Output the (X, Y) coordinate of the center of the cell containing the given text.  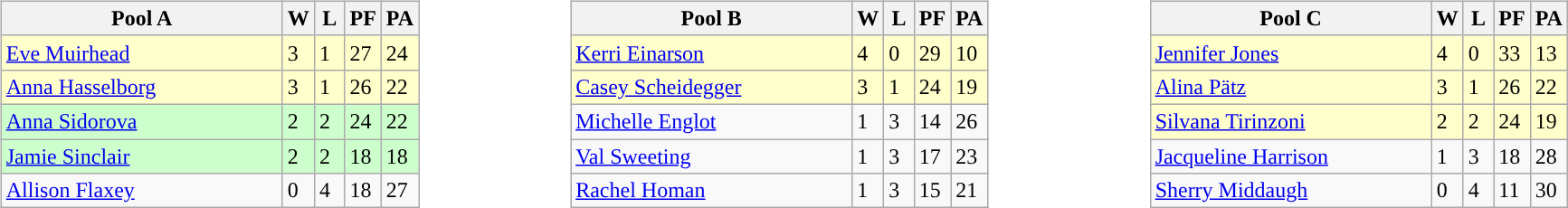
29 (932, 52)
Pool C (1290, 18)
Jamie Sinclair (141, 156)
33 (1512, 52)
Anna Hasselborg (141, 87)
23 (970, 156)
13 (1549, 52)
Pool B (711, 18)
Sherry Middaugh (1290, 191)
Alina Pätz (1290, 87)
15 (932, 191)
14 (932, 121)
Casey Scheidegger (711, 87)
Pool A (141, 18)
Kerri Einarson (711, 52)
Jacqueline Harrison (1290, 156)
Silvana Tirinzoni (1290, 121)
10 (970, 52)
Eve Muirhead (141, 52)
Allison Flaxey (141, 191)
21 (970, 191)
11 (1512, 191)
30 (1549, 191)
Jennifer Jones (1290, 52)
Rachel Homan (711, 191)
17 (932, 156)
Val Sweeting (711, 156)
Anna Sidorova (141, 121)
Michelle Englot (711, 121)
28 (1549, 156)
